Return (X, Y) of the center of cell containing provided text 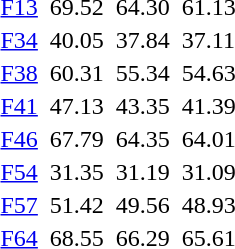
55.34 (142, 73)
47.13 (76, 106)
49.56 (142, 205)
37.84 (142, 40)
31.19 (142, 172)
60.31 (76, 73)
67.79 (76, 139)
51.42 (76, 205)
64.35 (142, 139)
43.35 (142, 106)
31.35 (76, 172)
40.05 (76, 40)
